For the text-containing cell, return its midpoint in [x, y] coordinate format. 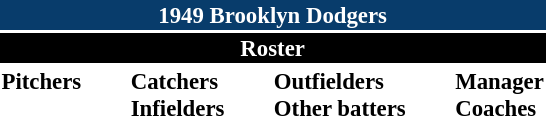
Roster [272, 48]
1949 Brooklyn Dodgers [272, 15]
